Return [x, y] of the center of cell containing provided text 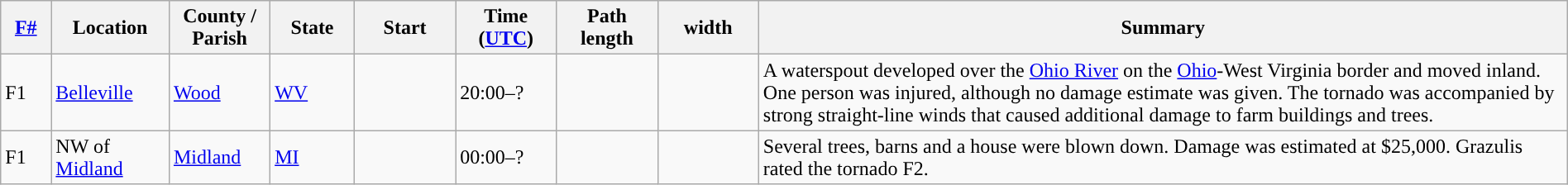
20:00–? [506, 92]
00:00–? [506, 157]
Summary [1163, 28]
WV [313, 92]
County / Parish [219, 28]
Midland [219, 157]
Wood [219, 92]
NW of Midland [111, 157]
F# [26, 28]
width [708, 28]
Start [404, 28]
Location [111, 28]
State [313, 28]
Time (UTC) [506, 28]
Several trees, barns and a house were blown down. Damage was estimated at $25,000. Grazulis rated the tornado F2. [1163, 157]
MI [313, 157]
Belleville [111, 92]
Path length [607, 28]
